Pinpoint the cell where the given text exists, returning its [x, y] midpoint coordinate. 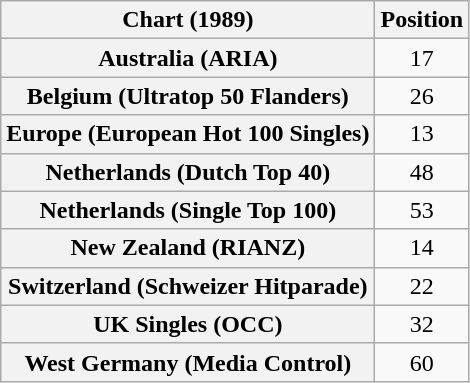
UK Singles (OCC) [188, 324]
New Zealand (RIANZ) [188, 248]
48 [422, 172]
Netherlands (Dutch Top 40) [188, 172]
Australia (ARIA) [188, 58]
60 [422, 362]
Europe (European Hot 100 Singles) [188, 134]
22 [422, 286]
Position [422, 20]
26 [422, 96]
32 [422, 324]
Chart (1989) [188, 20]
13 [422, 134]
17 [422, 58]
53 [422, 210]
West Germany (Media Control) [188, 362]
Netherlands (Single Top 100) [188, 210]
Belgium (Ultratop 50 Flanders) [188, 96]
14 [422, 248]
Switzerland (Schweizer Hitparade) [188, 286]
